Scan for the cell matching the given text and deliver its [x, y] coordinate at center. 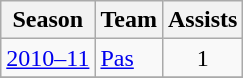
Team [129, 20]
Season [48, 20]
Pas [129, 58]
Assists [202, 20]
1 [202, 58]
2010–11 [48, 58]
